Return the [X, Y] coordinate for the center point of the cell that contains the specified text.  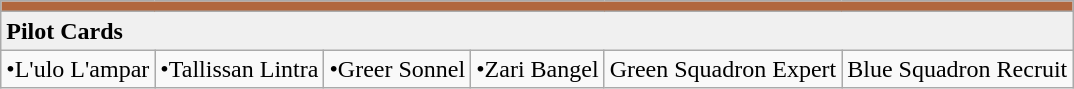
•Zari Bangel [538, 69]
•Tallissan Lintra [240, 69]
•Greer Sonnel [398, 69]
•L'ulo L'ampar [78, 69]
Blue Squadron Recruit [958, 69]
Pilot Cards [537, 31]
Green Squadron Expert [723, 69]
